Detect which cell encompasses the target text, then output its [X, Y] center coordinate. 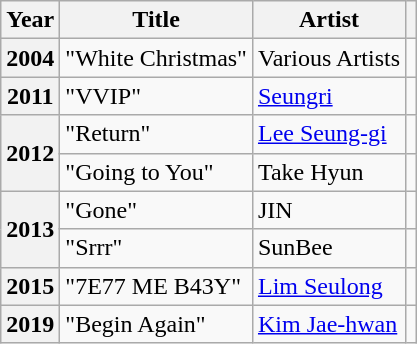
Title [156, 20]
2015 [30, 286]
"Going to You" [156, 172]
"Gone" [156, 210]
Artist [328, 20]
"VVIP" [156, 96]
Seungri [328, 96]
"Return" [156, 134]
"Begin Again" [156, 324]
Year [30, 20]
Various Artists [328, 58]
"7E77 ME B43Y" [156, 286]
"Srrr" [156, 248]
2004 [30, 58]
2019 [30, 324]
Lee Seung-gi [328, 134]
2011 [30, 96]
"White Christmas" [156, 58]
Take Hyun [328, 172]
SunBee [328, 248]
Kim Jae-hwan [328, 324]
Lim Seulong [328, 286]
JIN [328, 210]
2012 [30, 153]
2013 [30, 229]
